Output the [x, y] coordinate of the center of the cell containing the given text.  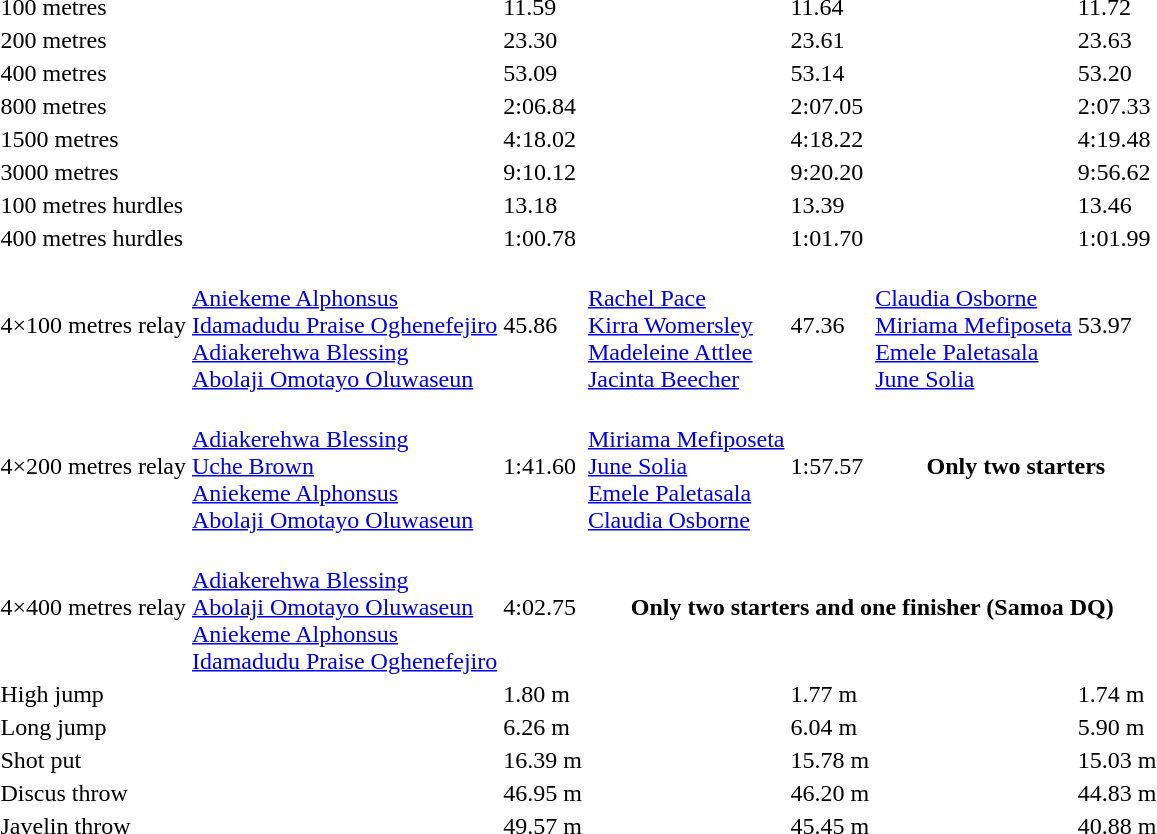
Adiakerehwa BlessingAbolaji Omotayo OluwaseunAniekeme AlphonsusIdamadudu Praise Oghenefejiro [344, 607]
4:18.22 [830, 139]
Claudia OsborneMiriama MefiposetaEmele PaletasalaJune Solia [974, 325]
6.26 m [543, 727]
Rachel PaceKirra WomersleyMadeleine AttleeJacinta Beecher [686, 325]
9:10.12 [543, 172]
13.18 [543, 205]
4:02.75 [543, 607]
1.77 m [830, 694]
46.20 m [830, 793]
9:20.20 [830, 172]
Aniekeme AlphonsusIdamadudu Praise OghenefejiroAdiakerehwa BlessingAbolaji Omotayo Oluwaseun [344, 325]
Miriama MefiposetaJune SoliaEmele PaletasalaClaudia Osborne [686, 466]
1:57.57 [830, 466]
15.78 m [830, 760]
Adiakerehwa BlessingUche BrownAniekeme AlphonsusAbolaji Omotayo Oluwaseun [344, 466]
6.04 m [830, 727]
47.36 [830, 325]
53.14 [830, 73]
46.95 m [543, 793]
1:01.70 [830, 238]
1:41.60 [543, 466]
2:06.84 [543, 106]
53.09 [543, 73]
2:07.05 [830, 106]
45.86 [543, 325]
13.39 [830, 205]
4:18.02 [543, 139]
23.61 [830, 40]
1:00.78 [543, 238]
16.39 m [543, 760]
1.80 m [543, 694]
23.30 [543, 40]
